Search for the cell housing the specified text and yield its [x, y] center coordinate. 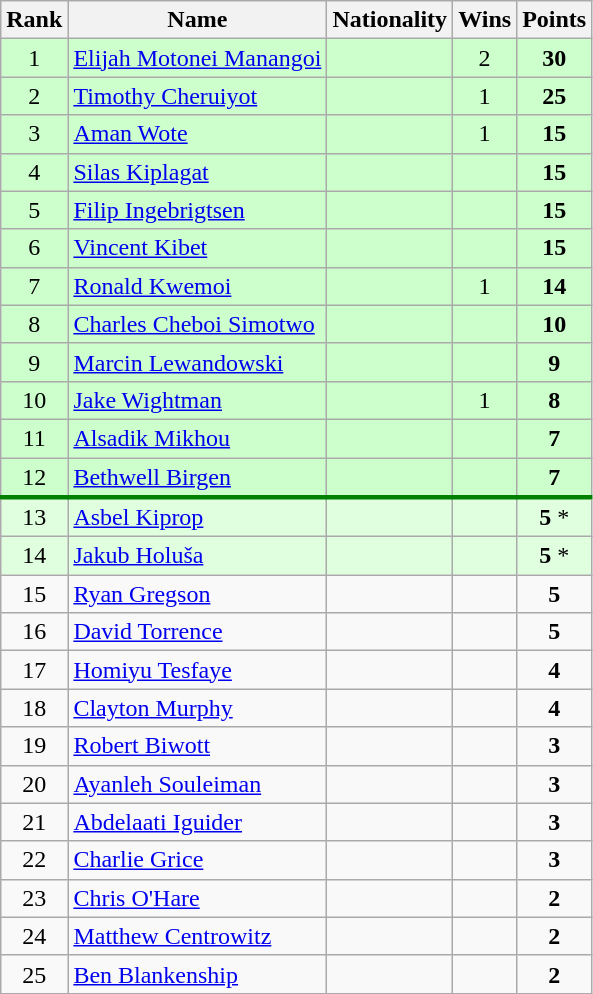
Asbel Kiprop [198, 517]
24 [34, 936]
Points [554, 20]
Abdelaati Iguider [198, 822]
Clayton Murphy [198, 708]
Timothy Cheruiyot [198, 96]
Charles Cheboi Simotwo [198, 324]
Wins [485, 20]
Vincent Kibet [198, 248]
6 [34, 248]
13 [34, 517]
12 [34, 478]
Homiyu Tesfaye [198, 670]
Aman Wote [198, 134]
Alsadik Mikhou [198, 438]
Bethwell Birgen [198, 478]
Charlie Grice [198, 860]
Marcin Lewandowski [198, 362]
18 [34, 708]
23 [34, 898]
Filip Ingebrigtsen [198, 210]
11 [34, 438]
Jakub Holuša [198, 556]
Chris O'Hare [198, 898]
Elijah Motonei Manangoi [198, 58]
Silas Kiplagat [198, 172]
David Torrence [198, 632]
Jake Wightman [198, 400]
21 [34, 822]
16 [34, 632]
17 [34, 670]
Ayanleh Souleiman [198, 784]
Ben Blankenship [198, 974]
Nationality [390, 20]
Rank [34, 20]
Ryan Gregson [198, 594]
22 [34, 860]
Name [198, 20]
30 [554, 58]
Matthew Centrowitz [198, 936]
Ronald Kwemoi [198, 286]
20 [34, 784]
19 [34, 746]
Robert Biwott [198, 746]
